Capture the cell that displays the provided text and extract its [X, Y] central coordinate. 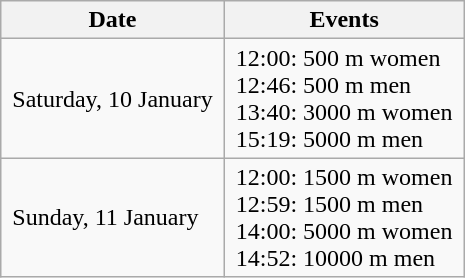
Events [344, 20]
Saturday, 10 January [112, 98]
Sunday, 11 January [112, 218]
Date [112, 20]
12:00: 500 m women 12:46: 500 m men 13:40: 3000 m women 15:19: 5000 m men [344, 98]
12:00: 1500 m women 12:59: 1500 m men 14:00: 5000 m women 14:52: 10000 m men [344, 218]
